Output the (x, y) coordinate of the center of the cell containing the given text.  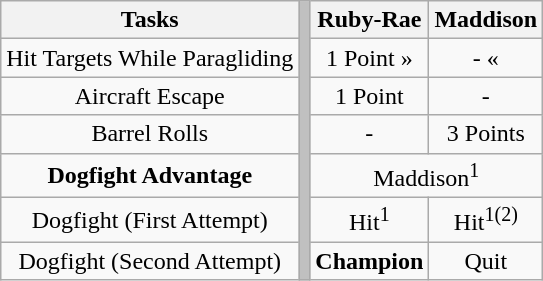
Maddison (486, 20)
Hit Targets While Paragliding (150, 58)
3 Points (486, 134)
Champion (370, 261)
Barrel Rolls (150, 134)
Dogfight Advantage (150, 176)
Tasks (150, 20)
Hit1(2) (486, 220)
Dogfight (Second Attempt) (150, 261)
1 Point » (370, 58)
Hit1 (370, 220)
1 Point (370, 96)
Aircraft Escape (150, 96)
Quit (486, 261)
Maddison1 (426, 176)
Dogfight (First Attempt) (150, 220)
- « (486, 58)
Ruby-Rae (370, 20)
